Scan for the cell matching the given text and deliver its (x, y) coordinate at center. 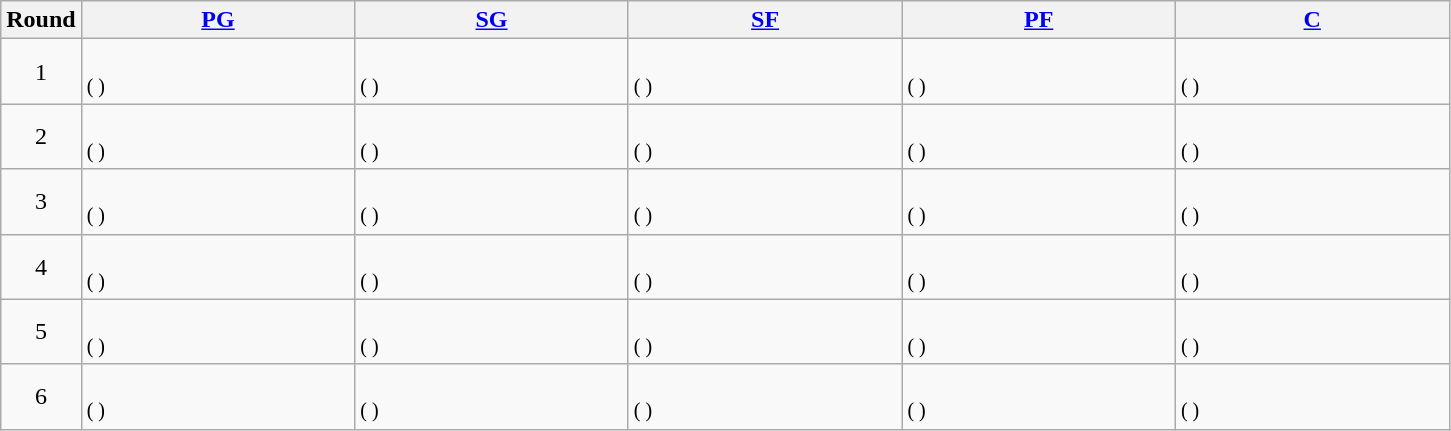
3 (41, 202)
6 (41, 396)
PG (218, 20)
Round (41, 20)
C (1312, 20)
2 (41, 136)
SG (492, 20)
SF (765, 20)
5 (41, 332)
4 (41, 266)
PF (1039, 20)
1 (41, 72)
